Detect which cell encompasses the target text, then output its [X, Y] center coordinate. 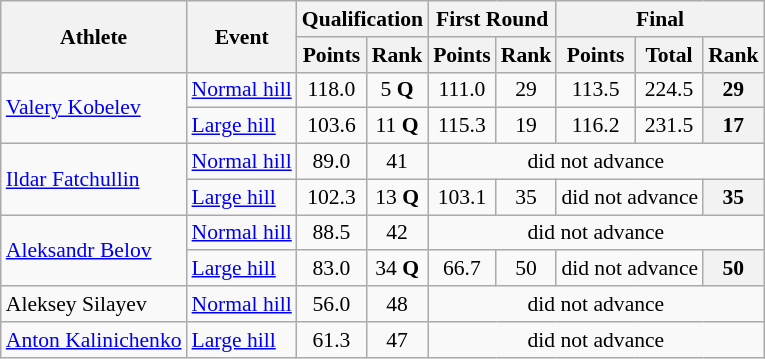
Aleksandr Belov [94, 250]
118.0 [332, 90]
34 Q [397, 269]
Ildar Fatchullin [94, 180]
11 Q [397, 126]
102.3 [332, 197]
Aleksey Silayev [94, 304]
111.0 [462, 90]
61.3 [332, 340]
48 [397, 304]
41 [397, 162]
83.0 [332, 269]
Final [660, 19]
Qualification [362, 19]
116.2 [596, 126]
Valery Kobelev [94, 108]
115.3 [462, 126]
231.5 [669, 126]
Athlete [94, 36]
19 [526, 126]
Event [242, 36]
First Round [492, 19]
66.7 [462, 269]
47 [397, 340]
224.5 [669, 90]
103.1 [462, 197]
56.0 [332, 304]
Anton Kalinichenko [94, 340]
113.5 [596, 90]
103.6 [332, 126]
88.5 [332, 233]
89.0 [332, 162]
Total [669, 55]
42 [397, 233]
13 Q [397, 197]
5 Q [397, 90]
17 [734, 126]
